Provide the [X, Y] coordinate of the cell's center where the given text is located.  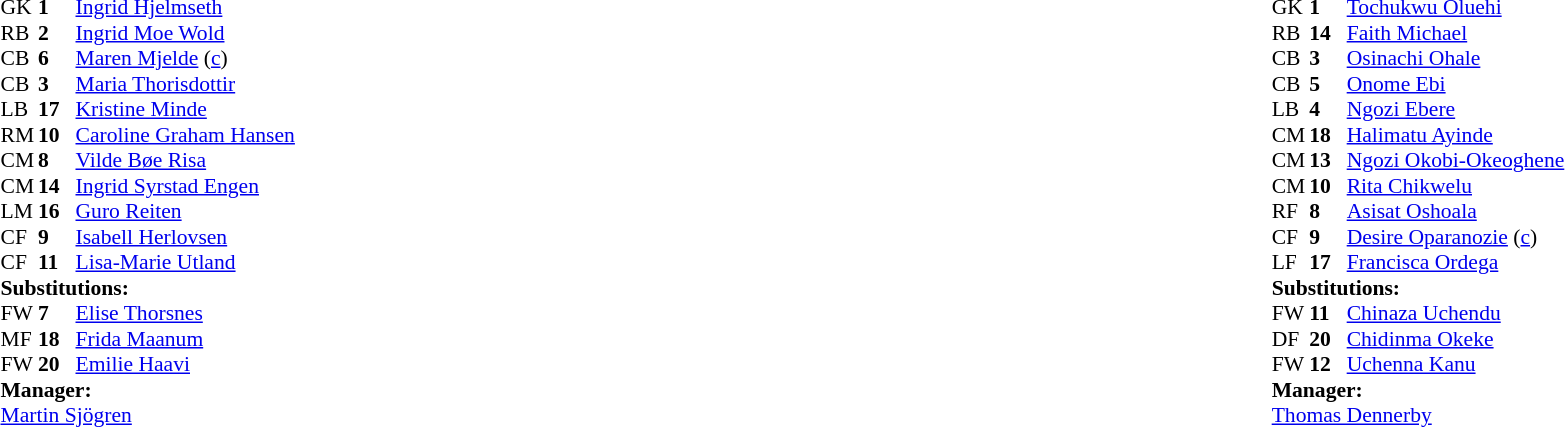
Elise Thorsnes [186, 313]
Ngozi Okobi-Okeoghene [1456, 161]
Lisa-Marie Utland [186, 263]
Guro Reiten [186, 211]
Maren Mjelde (c) [186, 59]
4 [1328, 109]
MF [19, 339]
Kristine Minde [186, 109]
Chinaza Uchendu [1456, 313]
Ingrid Moe Wold [186, 33]
RM [19, 135]
7 [57, 313]
Emilie Haavi [186, 365]
Ngozi Ebere [1456, 109]
16 [57, 211]
Halimatu Ayinde [1456, 135]
Chidinma Okeke [1456, 339]
Asisat Oshoala [1456, 211]
Faith Michael [1456, 33]
5 [1328, 84]
Maria Thorisdottir [186, 84]
Uchenna Kanu [1456, 365]
Desire Oparanozie (c) [1456, 237]
LF [1291, 263]
Caroline Graham Hansen [186, 135]
2 [57, 33]
LM [19, 211]
13 [1328, 161]
12 [1328, 365]
Francisca Ordega [1456, 263]
Rita Chikwelu [1456, 186]
Osinachi Ohale [1456, 59]
Ingrid Syrstad Engen [186, 186]
Onome Ebi [1456, 84]
DF [1291, 339]
Frida Maanum [186, 339]
Isabell Herlovsen [186, 237]
RF [1291, 211]
6 [57, 59]
Vilde Bøe Risa [186, 161]
